Extract the (x, y) coordinate from the center of the cell holding the provided text.  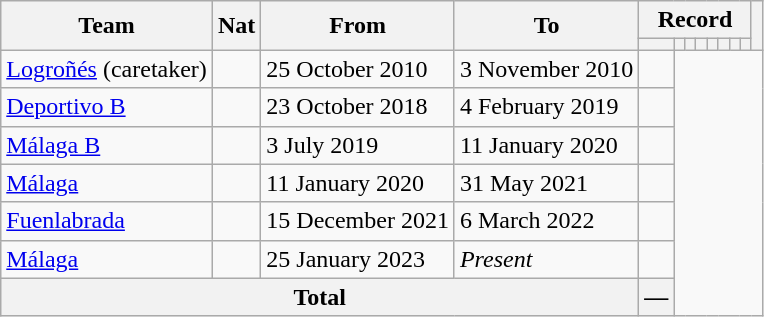
Nat (236, 26)
Málaga B (107, 145)
Present (546, 259)
6 March 2022 (546, 221)
Logroñés (caretaker) (107, 69)
Total (320, 297)
From (358, 26)
25 January 2023 (358, 259)
To (546, 26)
Deportivo B (107, 107)
25 October 2010 (358, 69)
Record (695, 20)
3 November 2010 (546, 69)
4 February 2019 (546, 107)
Fuenlabrada (107, 221)
Team (107, 26)
— (656, 297)
15 December 2021 (358, 221)
3 July 2019 (358, 145)
23 October 2018 (358, 107)
31 May 2021 (546, 183)
